For the text-containing cell, return its midpoint in [X, Y] coordinate format. 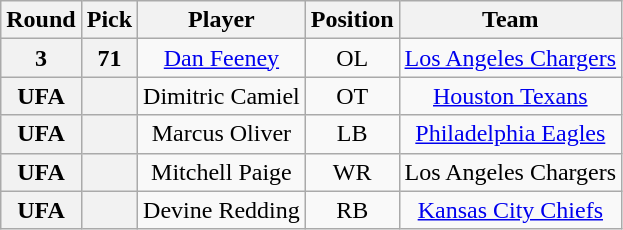
Round [41, 20]
LB [352, 134]
Dan Feeney [222, 58]
Houston Texans [510, 96]
71 [109, 58]
Team [510, 20]
Mitchell Paige [222, 172]
OT [352, 96]
Marcus Oliver [222, 134]
Philadelphia Eagles [510, 134]
OL [352, 58]
Dimitric Camiel [222, 96]
3 [41, 58]
WR [352, 172]
Kansas City Chiefs [510, 210]
Player [222, 20]
Devine Redding [222, 210]
RB [352, 210]
Position [352, 20]
Pick [109, 20]
